Return (x, y) of the center of cell containing provided text 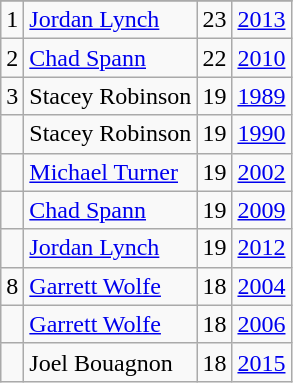
Joel Bouagnon (110, 362)
2004 (262, 286)
2006 (262, 324)
1989 (262, 96)
1990 (262, 134)
8 (12, 286)
2009 (262, 210)
22 (214, 58)
Michael Turner (110, 172)
3 (12, 96)
1 (12, 20)
2012 (262, 248)
2015 (262, 362)
2002 (262, 172)
2013 (262, 20)
2 (12, 58)
23 (214, 20)
2010 (262, 58)
